Identify which cell holds the provided text, then report its [x, y] central coordinate. 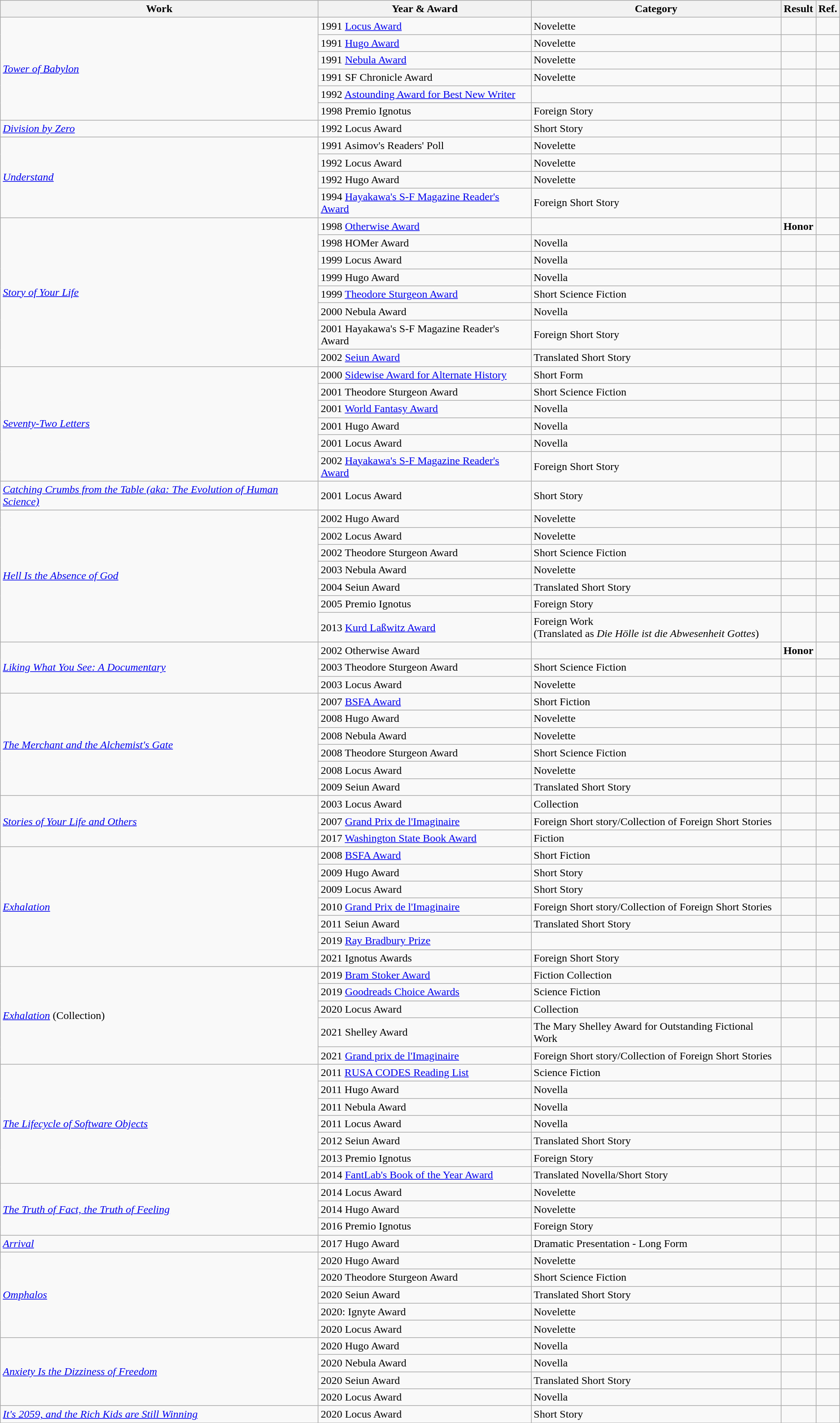
2009 Seiun Award [424, 787]
Understand [159, 177]
2019 Ray Bradbury Prize [424, 941]
1999 Theodore Sturgeon Award [424, 294]
Stories of Your Life and Others [159, 821]
2001 Hugo Award [424, 426]
2002 Locus Award [424, 536]
1991 Locus Award [424, 26]
Translated Novella/Short Story [656, 1175]
Category [656, 9]
Year & Award [424, 9]
2011 RUSA CODES Reading List [424, 1072]
The Mary Shelley Award for Outstanding Fictional Work [656, 1032]
2005 Premio Ignotus [424, 604]
Catching Crumbs from the Table (aka: The Evolution of Human Science) [159, 496]
2014 Hugo Award [424, 1209]
2010 Grand Prix de l'Imaginaire [424, 907]
2013 Premio Ignotus [424, 1158]
2001 Theodore Sturgeon Award [424, 392]
2008 Hugo Award [424, 719]
2021 Shelley Award [424, 1032]
2002 Theodore Sturgeon Award [424, 553]
2004 Seiun Award [424, 587]
Omphalos [159, 1295]
The Merchant and the Alchemist's Gate [159, 744]
1991 SF Chronicle Award [424, 77]
2002 Seiun Award [424, 358]
1992 Hugo Award [424, 180]
2013 Kurd Laßwitz Award [424, 628]
2012 Seiun Award [424, 1141]
2008 Theodore Sturgeon Award [424, 753]
2007 BSFA Award [424, 702]
2009 Hugo Award [424, 873]
2011 Hugo Award [424, 1089]
Tower of Babylon [159, 69]
1991 Nebula Award [424, 60]
2014 Locus Award [424, 1192]
Ref. [827, 9]
2000 Nebula Award [424, 312]
Exhalation (Collection) [159, 1015]
Hell Is the Absence of God [159, 575]
2002 Otherwise Award [424, 650]
Arrival [159, 1243]
2020 Nebula Award [424, 1363]
2001 Hayakawa's S-F Magazine Reader's Award [424, 335]
Division by Zero [159, 128]
1994 Hayakawa's S-F Magazine Reader's Award [424, 203]
2021 Grand prix de l'Imaginaire [424, 1055]
The Lifecycle of Software Objects [159, 1124]
2020: Ignyte Award [424, 1312]
2003 Nebula Award [424, 570]
2002 Hayakawa's S-F Magazine Reader's Award [424, 466]
Story of Your Life [159, 292]
Work [159, 9]
2003 Theodore Sturgeon Award [424, 668]
Result [798, 9]
Fiction [656, 839]
Dramatic Presentation - Long Form [656, 1243]
2019 Goodreads Choice Awards [424, 992]
2000 Sidewise Award for Alternate History [424, 375]
2019 Bram Stoker Award [424, 975]
Short Form [656, 375]
1999 Hugo Award [424, 277]
It's 2059, and the Rich Kids are Still Winning [159, 1414]
2020 Theodore Sturgeon Award [424, 1278]
1998 Premio Ignotus [424, 111]
Liking What You See: A Documentary [159, 668]
2017 Washington State Book Award [424, 839]
2011 Seiun Award [424, 924]
2021 Ignotus Awards [424, 958]
Foreign Work(Translated as Die Hölle ist die Abwesenheit Gottes) [656, 628]
Seventy-Two Letters [159, 424]
Anxiety Is the Dizziness of Freedom [159, 1371]
2016 Premio Ignotus [424, 1226]
Fiction Collection [656, 975]
2011 Locus Award [424, 1124]
Exhalation [159, 907]
2008 Nebula Award [424, 736]
1991 Hugo Award [424, 43]
2014 FantLab's Book of the Year Award [424, 1175]
1991 Asimov's Readers' Poll [424, 145]
2008 BSFA Award [424, 856]
2001 World Fantasy Award [424, 409]
1992 Astounding Award for Best New Writer [424, 94]
The Truth of Fact, the Truth of Feeling [159, 1209]
1998 HOMer Award [424, 243]
2009 Locus Award [424, 890]
2007 Grand Prix de l'Imaginaire [424, 821]
1998 Otherwise Award [424, 226]
2011 Nebula Award [424, 1107]
2017 Hugo Award [424, 1243]
2008 Locus Award [424, 770]
1999 Locus Award [424, 260]
2002 Hugo Award [424, 518]
